From the cell containing the given text, extract its center point as [x, y] coordinate. 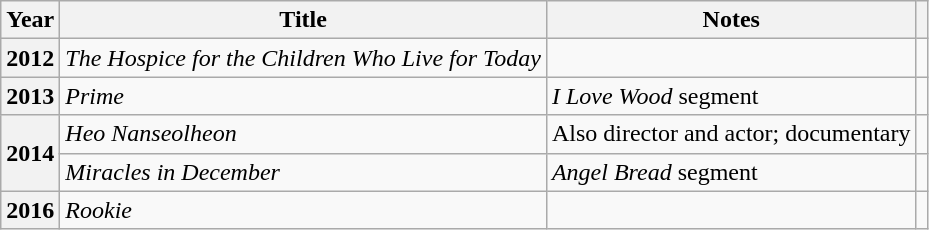
Title [304, 20]
Heo Nanseolheon [304, 134]
2016 [30, 210]
I Love Wood segment [731, 96]
2013 [30, 96]
The Hospice for the Children Who Live for Today [304, 58]
2012 [30, 58]
Also director and actor; documentary [731, 134]
Rookie [304, 210]
Prime [304, 96]
2014 [30, 153]
Miracles in December [304, 172]
Angel Bread segment [731, 172]
Notes [731, 20]
Year [30, 20]
